From the cell containing the given text, extract its center point as [X, Y] coordinate. 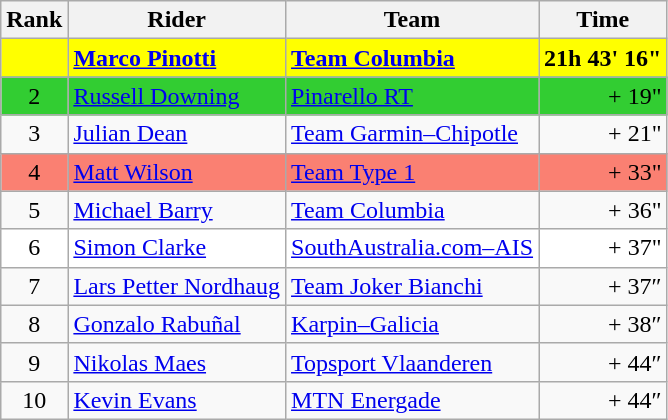
Nikolas Maes [177, 362]
Julian Dean [177, 134]
Team Joker Bianchi [412, 286]
Topsport Vlaanderen [412, 362]
3 [34, 134]
Matt Wilson [177, 172]
21h 43' 16" [603, 58]
Team [412, 20]
+ 36" [603, 210]
Rank [34, 20]
+ 19" [603, 96]
Pinarello RT [412, 96]
2 [34, 96]
SouthAustralia.com–AIS [412, 248]
MTN Energade [412, 400]
Karpin–Galicia [412, 324]
Team Type 1 [412, 172]
5 [34, 210]
8 [34, 324]
Marco Pinotti [177, 58]
+ 38″ [603, 324]
Kevin Evans [177, 400]
+ 33" [603, 172]
Russell Downing [177, 96]
4 [34, 172]
9 [34, 362]
Gonzalo Rabuñal [177, 324]
Lars Petter Nordhaug [177, 286]
Team Garmin–Chipotle [412, 134]
Michael Barry [177, 210]
+ 37″ [603, 286]
10 [34, 400]
6 [34, 248]
Rider [177, 20]
+ 21" [603, 134]
Time [603, 20]
Simon Clarke [177, 248]
7 [34, 286]
+ 37" [603, 248]
